Extract the [X, Y] coordinate from the center of the cell holding the provided text.  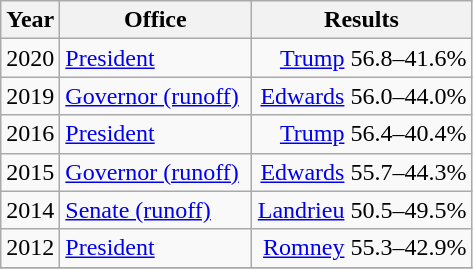
2016 [30, 134]
2015 [30, 172]
2014 [30, 210]
Office [156, 20]
Trump 56.8–41.6% [362, 58]
2020 [30, 58]
2012 [30, 248]
Year [30, 20]
Results [362, 20]
Senate (runoff) [156, 210]
Landrieu 50.5–49.5% [362, 210]
Edwards 55.7–44.3% [362, 172]
Romney 55.3–42.9% [362, 248]
2019 [30, 96]
Edwards 56.0–44.0% [362, 96]
Trump 56.4–40.4% [362, 134]
